Output the (x, y) coordinate of the center of the cell containing the given text.  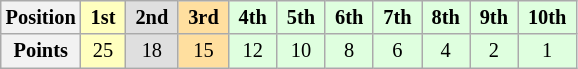
6 (397, 51)
10 (301, 51)
2nd (152, 17)
18 (152, 51)
4 (446, 51)
6th (349, 17)
9th (494, 17)
Position (41, 17)
7th (397, 17)
8th (446, 17)
4th (253, 17)
1 (547, 51)
15 (203, 51)
1st (104, 17)
5th (301, 17)
10th (547, 17)
Points (41, 51)
2 (494, 51)
8 (349, 51)
25 (104, 51)
12 (253, 51)
3rd (203, 17)
